Detect which cell encompasses the target text, then output its (x, y) center coordinate. 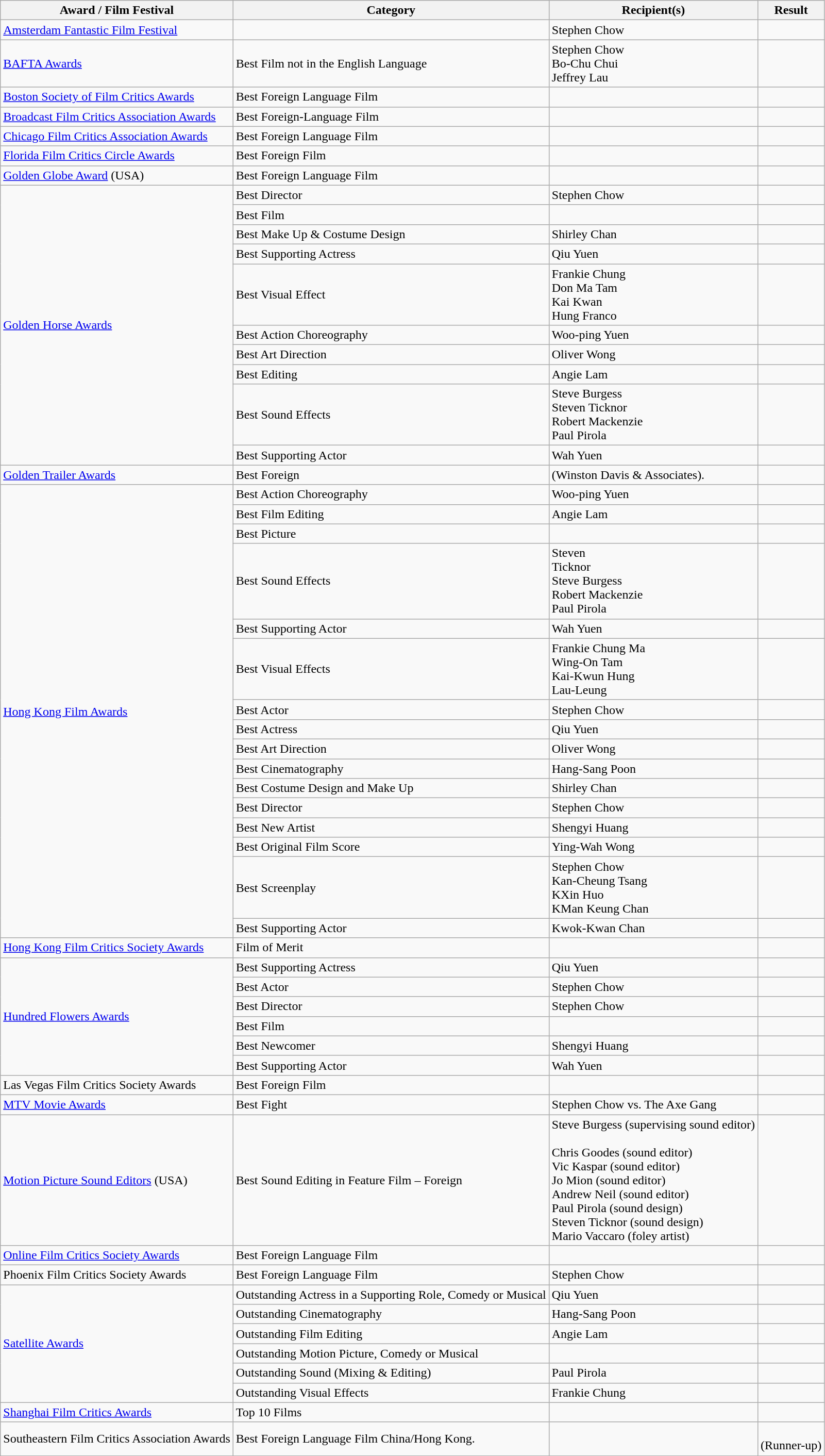
Outstanding Visual Effects (391, 1393)
Hong Kong Film Critics Society Awards (117, 948)
Category (391, 10)
Best Visual Effect (391, 295)
Frankie Chung Ma Wing-On Tam Kai-Kwun Hung Lau-Leung (653, 669)
Steven Ticknor Steve Burgess Robert Mackenzie Paul Pirola (653, 581)
Film of Merit (391, 948)
Paul Pirola (653, 1373)
Online Film Critics Society Awards (117, 1255)
Outstanding Film Editing (391, 1334)
Best Editing (391, 374)
Best Actress (391, 729)
Florida Film Critics Circle Awards (117, 156)
Boston Society of Film Critics Awards (117, 97)
BAFTA Awards (117, 63)
Best Cinematography (391, 769)
Golden Horse Awards (117, 325)
Stephen Chow Bo-Chu ChuiJeffrey Lau (653, 63)
Top 10 Films (391, 1412)
Best Visual Effects (391, 669)
Best Original Film Score (391, 847)
Best Fight (391, 1104)
Stephen Chow vs. The Axe Gang (653, 1104)
Outstanding Actress in a Supporting Role, Comedy or Musical (391, 1295)
Satellite Awards (117, 1344)
Stephen Chow Kan-Cheung Tsang KXin Huo KMan Keung Chan (653, 888)
(Winston Davis & Associates). (653, 475)
Shanghai Film Critics Awards (117, 1412)
Frankie Chung (653, 1393)
Award / Film Festival (117, 10)
Best Foreign-Language Film (391, 117)
Best Picture (391, 534)
Best New Artist (391, 828)
Outstanding Motion Picture, Comedy or Musical (391, 1353)
Steve Burgess Steven Ticknor Robert Mackenzie Paul Pirola (653, 415)
Broadcast Film Critics Association Awards (117, 117)
Best Film not in the English Language (391, 63)
Ying-Wah Wong (653, 847)
Motion Picture Sound Editors (USA) (117, 1180)
Phoenix Film Critics Society Awards (117, 1275)
Best Film Editing (391, 514)
Hong Kong Film Awards (117, 712)
Golden Globe Award (USA) (117, 175)
Outstanding Sound (Mixing & Editing) (391, 1373)
Recipient(s) (653, 10)
Best Sound Editing in Feature Film – Foreign (391, 1180)
Best Screenplay (391, 888)
MTV Movie Awards (117, 1104)
Best Newcomer (391, 1046)
Best Costume Design and Make Up (391, 788)
Chicago Film Critics Association Awards (117, 136)
Outstanding Cinematography (391, 1314)
Best Foreign Language Film China/Hong Kong. (391, 1438)
Amsterdam Fantastic Film Festival (117, 30)
Golden Trailer Awards (117, 475)
Kwok-Kwan Chan (653, 928)
Southeastern Film Critics Association Awards (117, 1438)
Best Foreign (391, 475)
Frankie Chung Don Ma Tam Kai Kwan Hung Franco (653, 295)
Best Make Up & Costume Design (391, 234)
(Runner-up) (792, 1438)
Las Vegas Film Critics Society Awards (117, 1085)
Hundred Flowers Awards (117, 1016)
Result (792, 10)
